Output the [x, y] coordinate of the center of the cell containing the given text.  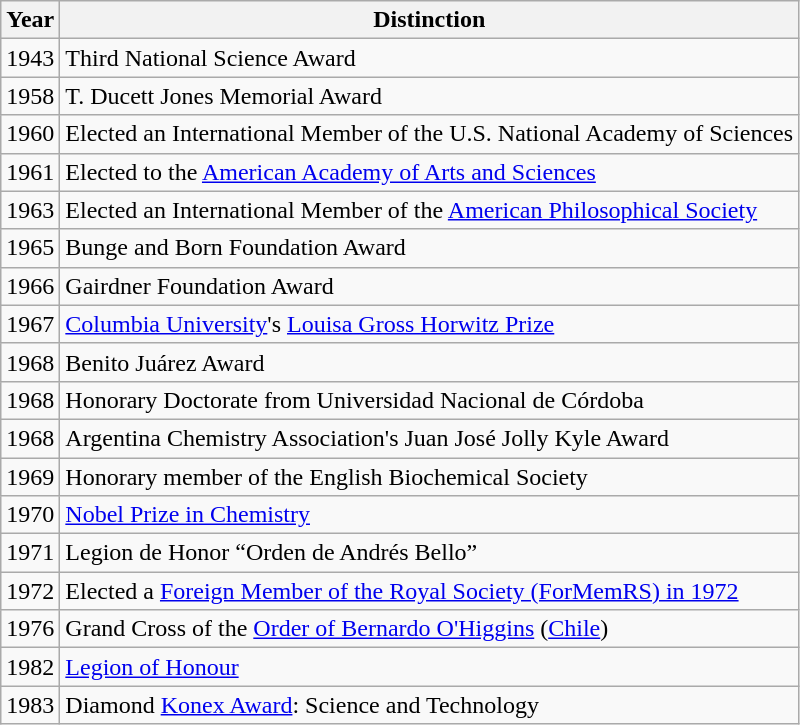
Year [30, 20]
Elected to the American Academy of Arts and Sciences [430, 172]
1958 [30, 96]
1983 [30, 705]
Gairdner Foundation Award [430, 286]
1961 [30, 172]
Nobel Prize in Chemistry [430, 515]
Third National Science Award [430, 58]
Bunge and Born Foundation Award [430, 248]
Argentina Chemistry Association's Juan José Jolly Kyle Award [430, 438]
Honorary member of the English Biochemical Society [430, 477]
1967 [30, 324]
1971 [30, 553]
Elected an International Member of the American Philosophical Society [430, 210]
T. Ducett Jones Memorial Award [430, 96]
Elected a Foreign Member of the Royal Society (ForMemRS) in 1972 [430, 591]
1943 [30, 58]
Grand Cross of the Order of Bernardo O'Higgins (Chile) [430, 629]
1966 [30, 286]
1960 [30, 134]
Honorary Doctorate from Universidad Nacional de Córdoba [430, 400]
1965 [30, 248]
1970 [30, 515]
1969 [30, 477]
Columbia University's Louisa Gross Horwitz Prize [430, 324]
Legion of Honour [430, 667]
Legion de Honor “Orden de Andrés Bello” [430, 553]
1963 [30, 210]
1982 [30, 667]
Elected an International Member of the U.S. National Academy of Sciences [430, 134]
Diamond Konex Award: Science and Technology [430, 705]
1976 [30, 629]
Distinction [430, 20]
1972 [30, 591]
Benito Juárez Award [430, 362]
